Determine the (X, Y) coordinate at the center of the cell enclosing the given text.  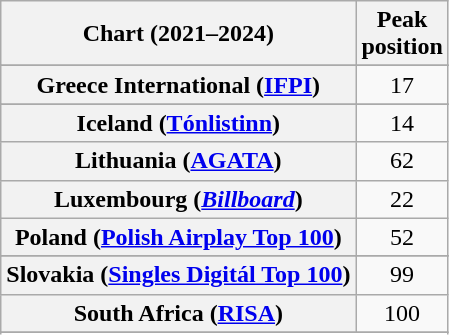
Poland (Polish Airplay Top 100) (178, 237)
14 (402, 123)
Peakposition (402, 34)
Slovakia (Singles Digitál Top 100) (178, 275)
Luxembourg (Billboard) (178, 199)
22 (402, 199)
62 (402, 161)
Lithuania (AGATA) (178, 161)
52 (402, 237)
Iceland (Tónlistinn) (178, 123)
Greece International (IFPI) (178, 85)
99 (402, 275)
100 (402, 313)
17 (402, 85)
Chart (2021–2024) (178, 34)
South Africa (RISA) (178, 313)
